From the cell containing the given text, extract its center point as [x, y] coordinate. 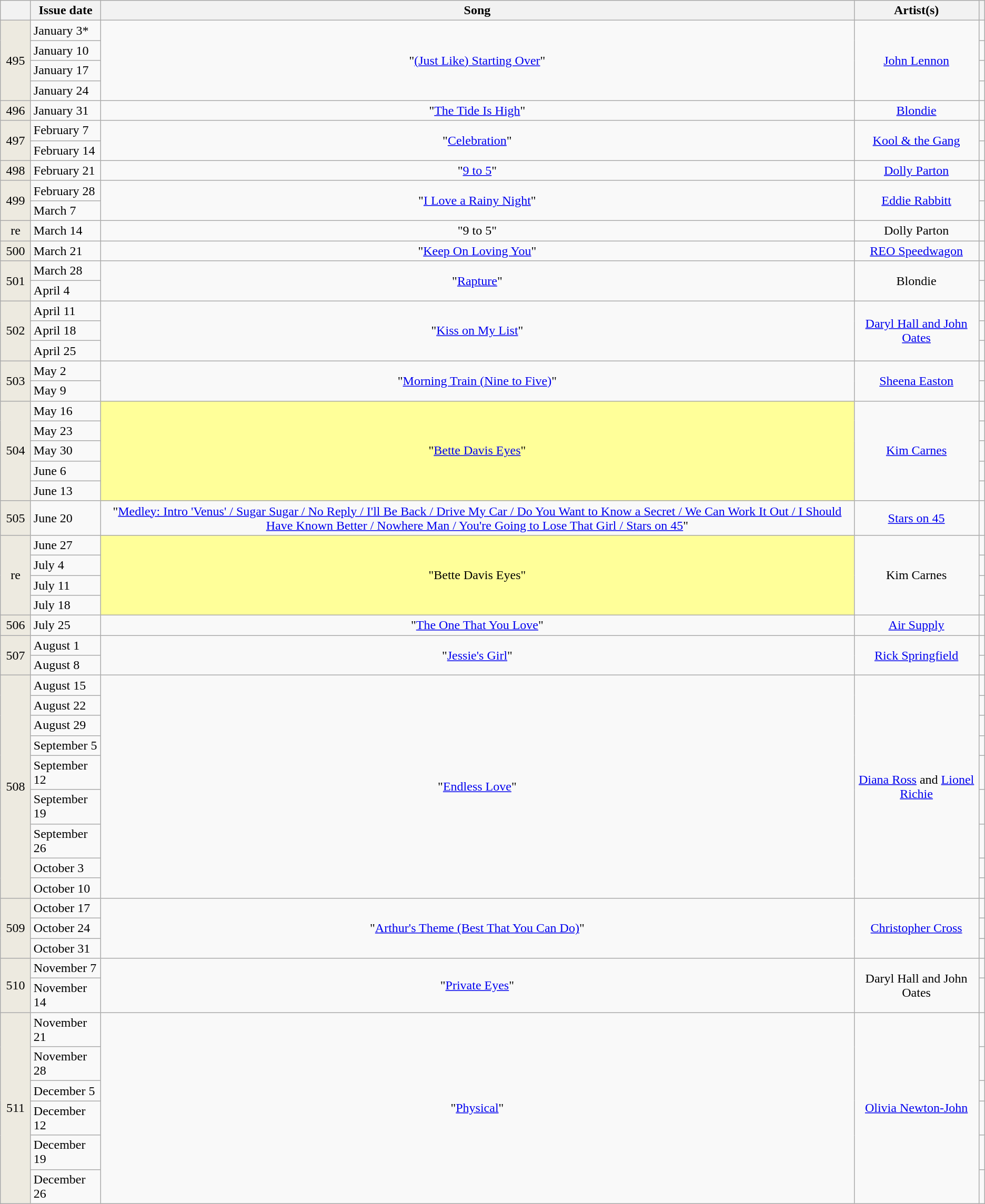
July 25 [65, 625]
502 [16, 331]
March 14 [65, 230]
October 3 [65, 868]
March 7 [65, 210]
March 21 [65, 251]
501 [16, 281]
Air Supply [917, 625]
October 24 [65, 928]
September 19 [65, 807]
"Physical" [477, 1108]
June 27 [65, 545]
February 21 [65, 170]
April 25 [65, 351]
John Lennon [917, 60]
"Endless Love" [477, 787]
January 31 [65, 110]
"(Just Like) Starting Over" [477, 60]
October 17 [65, 908]
509 [16, 928]
"Celebration" [477, 140]
May 9 [65, 391]
503 [16, 381]
499 [16, 200]
August 29 [65, 725]
496 [16, 110]
March 28 [65, 271]
May 30 [65, 451]
January 17 [65, 70]
506 [16, 625]
Artist(s) [917, 11]
February 28 [65, 190]
Eddie Rabbitt [917, 200]
500 [16, 251]
"The One That You Love" [477, 625]
"Private Eyes" [477, 986]
August 8 [65, 665]
511 [16, 1108]
April 4 [65, 291]
August 22 [65, 705]
November 28 [65, 1064]
April 18 [65, 331]
December 26 [65, 1187]
December 12 [65, 1118]
"Morning Train (Nine to Five)" [477, 381]
"Kiss on My List" [477, 331]
Song [477, 11]
"Rapture" [477, 281]
Rick Springfield [917, 655]
Diana Ross and Lionel Richie [917, 787]
June 6 [65, 471]
January 10 [65, 50]
January 3* [65, 31]
September 26 [65, 841]
May 16 [65, 411]
495 [16, 60]
June 20 [65, 518]
November 21 [65, 1030]
October 10 [65, 888]
December 5 [65, 1091]
February 14 [65, 150]
November 7 [65, 968]
August 15 [65, 685]
505 [16, 518]
Stars on 45 [917, 518]
June 13 [65, 491]
497 [16, 140]
September 5 [65, 745]
August 1 [65, 645]
"I Love a Rainy Night" [477, 200]
Olivia Newton-John [917, 1108]
"Keep On Loving You" [477, 251]
507 [16, 655]
October 31 [65, 948]
504 [16, 451]
September 12 [65, 772]
"Arthur's Theme (Best That You Can Do)" [477, 928]
"The Tide Is High" [477, 110]
May 23 [65, 431]
Sheena Easton [917, 381]
July 18 [65, 605]
July 4 [65, 565]
January 24 [65, 90]
Kool & the Gang [917, 140]
"Jessie's Girl" [477, 655]
Issue date [65, 11]
510 [16, 986]
May 2 [65, 371]
Christopher Cross [917, 928]
November 14 [65, 995]
508 [16, 787]
April 11 [65, 311]
498 [16, 170]
December 19 [65, 1152]
REO Speedwagon [917, 251]
July 11 [65, 585]
February 7 [65, 130]
